Determine the [X, Y] coordinate at the center of the cell enclosing the given text.  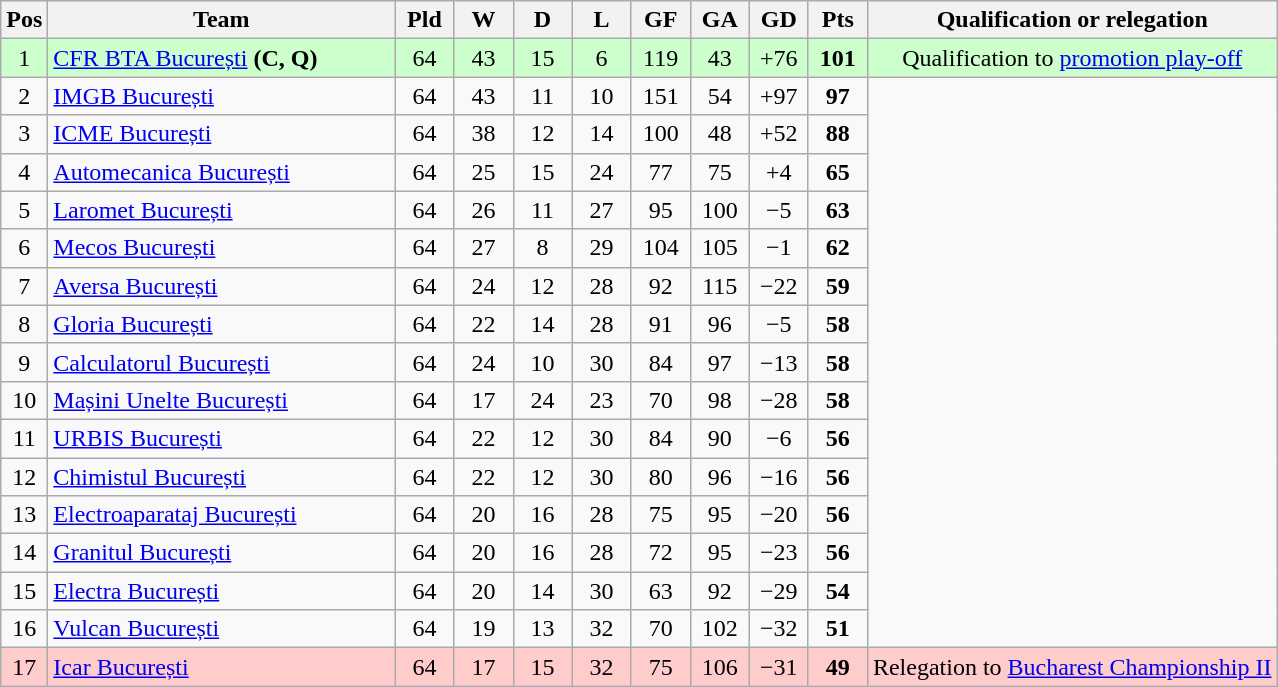
−6 [778, 438]
59 [838, 286]
5 [24, 210]
−29 [778, 591]
W [484, 20]
Chimistul București [222, 477]
Mecos București [222, 248]
7 [24, 286]
−32 [778, 629]
−23 [778, 553]
101 [838, 58]
−20 [778, 515]
GF [660, 20]
L [602, 20]
80 [660, 477]
4 [24, 172]
+97 [778, 96]
GD [778, 20]
Mașini Unelte București [222, 400]
Laromet București [222, 210]
Qualification to promotion play-off [1072, 58]
−16 [778, 477]
9 [24, 362]
Team [222, 20]
49 [838, 667]
72 [660, 553]
+52 [778, 134]
Electra București [222, 591]
Pos [24, 20]
Gloria București [222, 324]
Aversa București [222, 286]
Icar București [222, 667]
38 [484, 134]
2 [24, 96]
IMGB București [222, 96]
119 [660, 58]
CFR BTA București (C, Q) [222, 58]
−28 [778, 400]
51 [838, 629]
−1 [778, 248]
GA [720, 20]
25 [484, 172]
Automecanica București [222, 172]
98 [720, 400]
Vulcan București [222, 629]
65 [838, 172]
+76 [778, 58]
62 [838, 248]
19 [484, 629]
1 [24, 58]
Pld [424, 20]
Qualification or relegation [1072, 20]
29 [602, 248]
Calculatorul București [222, 362]
26 [484, 210]
URBIS București [222, 438]
105 [720, 248]
151 [660, 96]
102 [720, 629]
23 [602, 400]
ICME București [222, 134]
115 [720, 286]
88 [838, 134]
3 [24, 134]
Pts [838, 20]
Electroaparataj București [222, 515]
77 [660, 172]
104 [660, 248]
−13 [778, 362]
−22 [778, 286]
91 [660, 324]
D [542, 20]
Granitul București [222, 553]
90 [720, 438]
−31 [778, 667]
106 [720, 667]
Relegation to Bucharest Championship II [1072, 667]
48 [720, 134]
+4 [778, 172]
